Determine the (X, Y) coordinate at the center of the cell enclosing the given text.  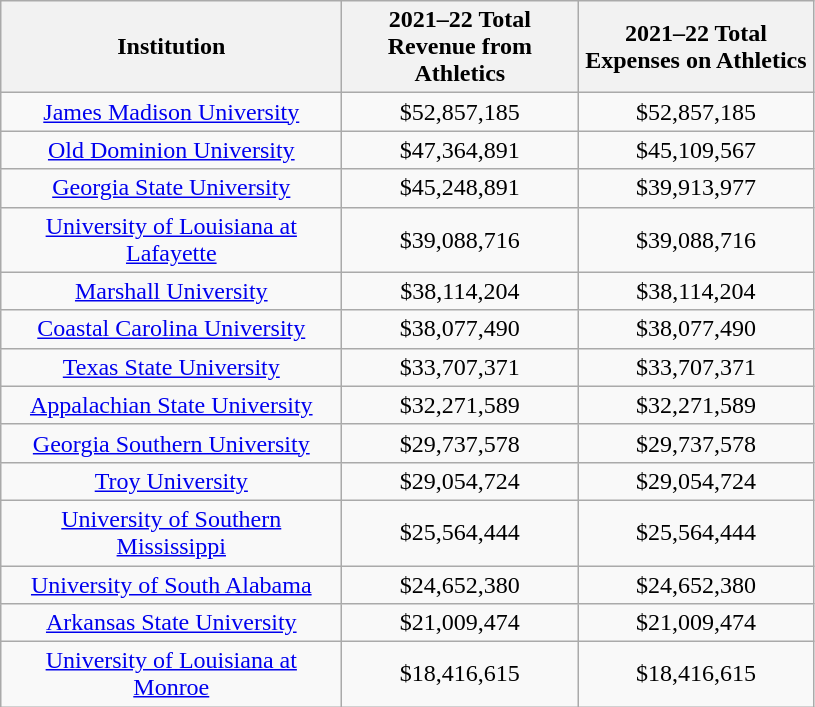
James Madison University (172, 112)
Appalachian State University (172, 405)
Troy University (172, 481)
Old Dominion University (172, 150)
University of South Alabama (172, 585)
$39,913,977 (696, 188)
University of Louisiana at Lafayette (172, 240)
Coastal Carolina University (172, 329)
2021–22 Total Revenue from Athletics (460, 47)
Institution (172, 47)
Arkansas State University (172, 623)
University of Southern Mississippi (172, 532)
$45,248,891 (460, 188)
$45,109,567 (696, 150)
$47,364,891 (460, 150)
Georgia State University (172, 188)
Marshall University (172, 291)
Georgia Southern University (172, 443)
Texas State University (172, 367)
2021–22 Total Expenses on Athletics (696, 47)
University of Louisiana at Monroe (172, 674)
